Detect which cell encompasses the target text, then output its [X, Y] center coordinate. 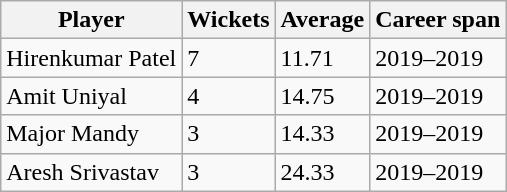
14.33 [322, 134]
4 [228, 96]
Amit Uniyal [92, 96]
Hirenkumar Patel [92, 58]
Player [92, 20]
Wickets [228, 20]
Career span [438, 20]
14.75 [322, 96]
24.33 [322, 172]
11.71 [322, 58]
Average [322, 20]
Aresh Srivastav [92, 172]
Major Mandy [92, 134]
7 [228, 58]
